Pinpoint the cell where the given text exists, returning its (X, Y) midpoint coordinate. 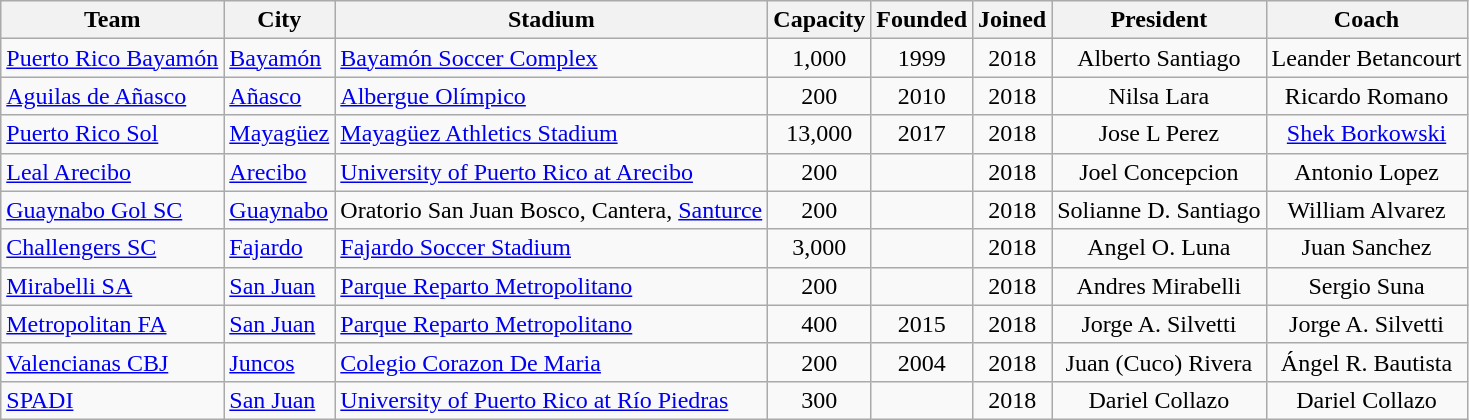
2015 (922, 324)
Juncos (280, 362)
City (280, 20)
Leander Betancourt (1366, 58)
Team (112, 20)
Valencianas CBJ (112, 362)
Leal Arecibo (112, 172)
Fajardo (280, 248)
Stadium (552, 20)
Founded (922, 20)
Guaynabo Gol SC (112, 210)
3,000 (820, 248)
Antonio Lopez (1366, 172)
Mayagüez Athletics Stadium (552, 134)
Bayamón (280, 58)
Metropolitan FA (112, 324)
Ángel R. Bautista (1366, 362)
Guaynabo (280, 210)
Joined (1012, 20)
13,000 (820, 134)
Solianne D. Santiago (1159, 210)
Capacity (820, 20)
Mirabelli SA (112, 286)
Alberto Santiago (1159, 58)
Challengers SC (112, 248)
Bayamón Soccer Complex (552, 58)
Andres Mirabelli (1159, 286)
1,000 (820, 58)
William Alvarez (1366, 210)
Albergue Olímpico (552, 96)
Joel Concepcion (1159, 172)
Fajardo Soccer Stadium (552, 248)
Sergio Suna (1366, 286)
Angel O. Luna (1159, 248)
Aguilas de Añasco (112, 96)
Juan (Cuco) Rivera (1159, 362)
Oratorio San Juan Bosco, Cantera, Santurce (552, 210)
Mayagüez (280, 134)
Juan Sanchez (1366, 248)
2017 (922, 134)
President (1159, 20)
University of Puerto Rico at Arecibo (552, 172)
Colegio Corazon De Maria (552, 362)
Puerto Rico Bayamón (112, 58)
SPADI (112, 400)
Jose L Perez (1159, 134)
Coach (1366, 20)
Añasco (280, 96)
Puerto Rico Sol (112, 134)
Ricardo Romano (1366, 96)
University of Puerto Rico at Río Piedras (552, 400)
Arecibo (280, 172)
400 (820, 324)
2010 (922, 96)
Nilsa Lara (1159, 96)
300 (820, 400)
2004 (922, 362)
Shek Borkowski (1366, 134)
1999 (922, 58)
